Output the [X, Y] coordinate of the center of the cell containing the given text.  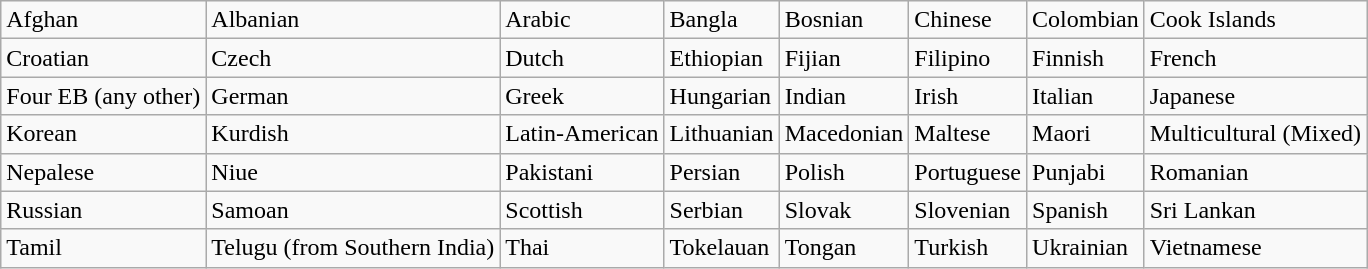
Slovak [844, 210]
Multicultural (Mixed) [1255, 134]
Tokelauan [722, 248]
Ethiopian [722, 58]
Thai [582, 248]
Macedonian [844, 134]
Afghan [104, 20]
Russian [104, 210]
Tamil [104, 248]
Czech [353, 58]
Lithuanian [722, 134]
Portuguese [968, 172]
Sri Lankan [1255, 210]
Finnish [1086, 58]
Latin-American [582, 134]
Niue [353, 172]
Scottish [582, 210]
Ukrainian [1086, 248]
Japanese [1255, 96]
Persian [722, 172]
Pakistani [582, 172]
Colombian [1086, 20]
Turkish [968, 248]
Greek [582, 96]
French [1255, 58]
Samoan [353, 210]
Cook Islands [1255, 20]
Tongan [844, 248]
Vietnamese [1255, 248]
Indian [844, 96]
Dutch [582, 58]
Maori [1086, 134]
Croatian [104, 58]
Hungarian [722, 96]
Punjabi [1086, 172]
Korean [104, 134]
Arabic [582, 20]
Slovenian [968, 210]
Romanian [1255, 172]
Serbian [722, 210]
Fijian [844, 58]
Bosnian [844, 20]
Polish [844, 172]
Albanian [353, 20]
Telugu (from Southern India) [353, 248]
German [353, 96]
Spanish [1086, 210]
Kurdish [353, 134]
Four EB (any other) [104, 96]
Chinese [968, 20]
Bangla [722, 20]
Filipino [968, 58]
Italian [1086, 96]
Irish [968, 96]
Maltese [968, 134]
Nepalese [104, 172]
